Capture the cell that displays the provided text and extract its [X, Y] central coordinate. 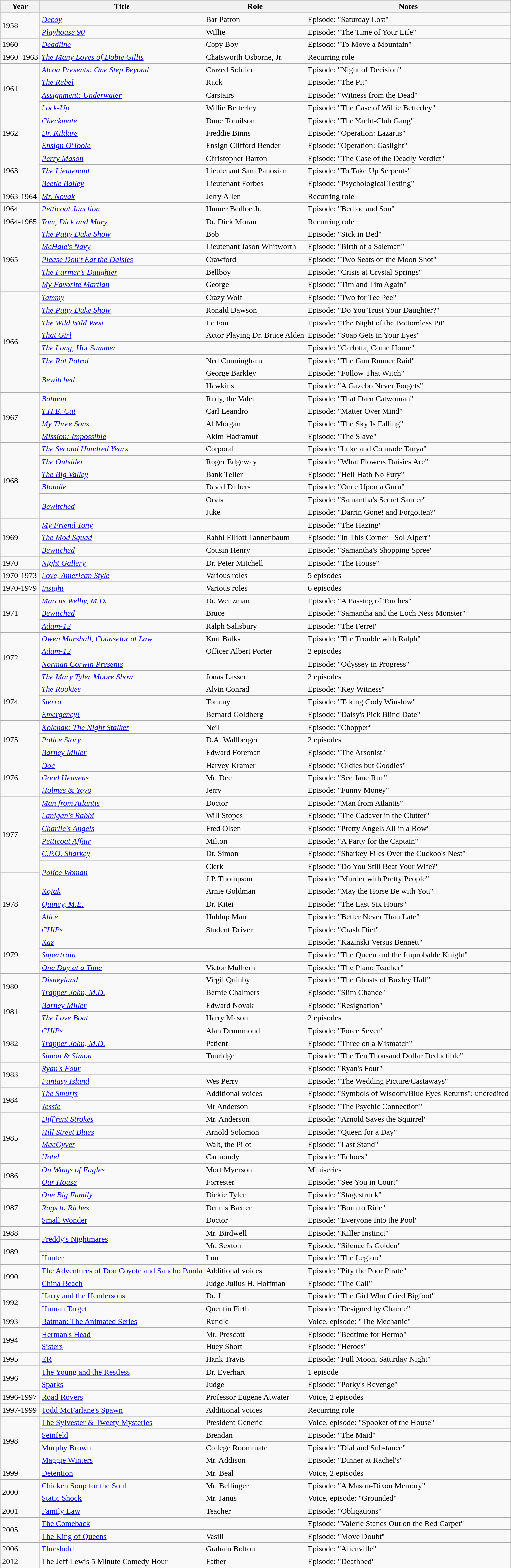
Role [255, 7]
Episode: "Night of Decision" [408, 70]
1981 [20, 1012]
Owen Marshall, Counselor at Law [122, 639]
The Sylvester & Tweety Mysteries [122, 1423]
Episode: "The Pit" [408, 82]
Todd McFarlane's Spawn [122, 1410]
George Barkley [255, 373]
Episode: "Chopper" [408, 727]
Hank Travis [255, 1359]
Please Don't Eat the Daisies [122, 259]
Episode: "Key Witness" [408, 689]
1962 [20, 133]
Episode: "The Queen and the Improbable Knight" [408, 955]
1995 [20, 1359]
1970-1979 [20, 588]
My Friend Tony [122, 525]
1960–1963 [20, 57]
Episode: "Follow That Witch" [408, 373]
Checkmate [122, 120]
1970 [20, 563]
Diff'rent Strokes [122, 1119]
Episode: "Matter Over Mind" [408, 411]
Episode: "Last Stand" [408, 1144]
Harvey Kramer [255, 765]
Fantasy Island [122, 1081]
Ned Cunningham [255, 360]
Static Shock [122, 1498]
Episode: "Sharkey Files Over the Cuckoo's Nest" [408, 854]
1970-1973 [20, 576]
Episode: "Porky's Revenge" [408, 1385]
One Day at a Time [122, 968]
Chicken Soup for the Soul [122, 1486]
Episode: "Once Upon a Guru" [408, 487]
Homer Bedloe Jr. [255, 209]
Police Woman [122, 873]
C.P.O. Sharkey [122, 854]
Crazed Soldier [255, 70]
Detention [122, 1473]
Episode: "Man from Atlantis" [408, 803]
Episode: "Psychological Testing" [408, 184]
Episode: "The Trouble with Ralph" [408, 639]
Batman: The Animated Series [122, 1321]
Patient [255, 1043]
Episode: "The Call" [408, 1283]
Playhouse 90 [122, 32]
1986 [20, 1176]
Episode: "Tim and Tim Again" [408, 285]
Disneyland [122, 980]
Episode: "Murder with Pretty People" [408, 879]
Dickie Tyler [255, 1195]
Norman Corwin Presents [122, 664]
Bar Patron [255, 19]
Mr. Novak [122, 196]
Episode: "Hell Hath No Fury" [408, 474]
Episode: "Funny Money" [408, 790]
Holmes & Yoyo [122, 790]
Kurt Balks [255, 639]
Episode: "See You in Court" [408, 1182]
Mr. Addison [255, 1460]
The Outsider [122, 462]
Alcoa Presents: One Step Beyond [122, 70]
Episode: "Do You Trust Your Daughter?" [408, 310]
Episode: "The Ghosts of Buxley Hall" [408, 980]
Episode: "To Take Up Serpents" [408, 171]
Doc [122, 765]
The Big Valley [122, 474]
Episode: "The Arsonist" [408, 752]
Episode: "To Move a Mountain" [408, 45]
Insight [122, 588]
Episode: "The Piano Teacher" [408, 968]
Family Law [122, 1511]
Episode: "The Ten Thousand Dollar Deductible" [408, 1056]
Episode: "The Psychic Connection" [408, 1106]
The Lieutenant [122, 171]
Clerk [255, 866]
1958 [20, 26]
Tom, Dick and Mary [122, 222]
Episode: "The Gun Runner Raid" [408, 360]
1966 [20, 341]
1971 [20, 613]
Night Gallery [122, 563]
Kaz [122, 942]
Bob [255, 234]
Episode: "Pretty Angels All in a Row" [408, 828]
Bruce [255, 613]
Episode: "Samantha and the Loch Ness Monster" [408, 613]
Dunc Tomilson [255, 120]
Perry Mason [122, 158]
Episode: "Two for Tee Pee" [408, 297]
The Love Boat [122, 1018]
Lock-Up [122, 108]
Akim Hadramut [255, 436]
Willie [255, 32]
Harry Mason [255, 1018]
Assignment: Underwater [122, 95]
Episode: "The Girl Who Cried Bigfoot" [408, 1296]
Decoy [122, 19]
Graham Bolton [255, 1549]
Judge Julius H. Hoffman [255, 1283]
Episode: "Alienville" [408, 1549]
The Long, Hot Summer [122, 348]
Hill Street Blues [122, 1132]
Batman [122, 399]
Chatsworth Osborne, Jr. [255, 57]
Year [20, 7]
Edward Foreman [255, 752]
Tunridge [255, 1056]
The Many Loves of Dobie Gillis [122, 57]
2001 [20, 1511]
Episode: "The Yacht-Club Gang" [408, 120]
Arnold Solomon [255, 1132]
Lieutenant Sam Panosian [255, 171]
Forrester [255, 1182]
Victor Mulhern [255, 968]
1994 [20, 1340]
Our House [122, 1182]
Episode: "Arnold Saves the Squirrel" [408, 1119]
Bernard Goldberg [255, 714]
Dennis Baxter [255, 1208]
1993 [20, 1321]
Carstairs [255, 95]
2012 [20, 1561]
Virgil Quinby [255, 980]
Le Fou [255, 323]
Willie Betterley [255, 108]
1980 [20, 986]
Episode: "The House" [408, 563]
Episode: "Full Moon, Saturday Night" [408, 1359]
1976 [20, 778]
Episode: "The Sky Is Falling" [408, 424]
Episode: "Move Doubt" [408, 1536]
T.H.E. Cat [122, 411]
One Big Family [122, 1195]
Freddie Binns [255, 133]
Petticoat Junction [122, 209]
Seinfeld [122, 1435]
Episode: "Carlotta, Come Home" [408, 348]
Lieutenant Forbes [255, 184]
Mr. Janus [255, 1498]
Carl Leandro [255, 411]
Episode: "Slim Chance" [408, 993]
The Rebel [122, 82]
Episode: "The Case of Willie Betterley" [408, 108]
The Young and the Restless [122, 1372]
Episode: "Everyone Into the Pool" [408, 1220]
Bellboy [255, 272]
Jerry Allen [255, 196]
Episode: "Designed by Chance" [408, 1309]
Deadline [122, 45]
Episode: "Three on a Mismatch" [408, 1043]
Neil [255, 727]
Mr. Bellinger [255, 1486]
Walt, the Pilot [255, 1144]
Threshold [122, 1549]
Tammy [122, 297]
J.P. Thompson [255, 879]
George [255, 285]
President Generic [255, 1423]
1972 [20, 658]
The Smurfs [122, 1094]
Al Morgan [255, 424]
Freddy's Nightmares [122, 1239]
Carmondy [255, 1157]
1997-1999 [20, 1410]
D.A. Wallberger [255, 740]
Police Story [122, 740]
Milton [255, 841]
Ronald Dawson [255, 310]
Beetle Bailey [122, 184]
Charlie's Angels [122, 828]
1 episode [408, 1372]
1983 [20, 1075]
Notes [408, 7]
Dr. Everhart [255, 1372]
Love, American Style [122, 576]
Dr. Simon [255, 854]
Mr. Prescott [255, 1334]
Episode: "The Hazing" [408, 525]
2000 [20, 1492]
Harry and the Hendersons [122, 1296]
Christopher Barton [255, 158]
1969 [20, 537]
Sierra [122, 702]
Episode: "Bedloe and Son" [408, 209]
Judge [255, 1385]
1979 [20, 955]
Professor Eugene Atwater [255, 1397]
Episode: "Force Seven" [408, 1031]
Episode: "Oldies but Goodies" [408, 765]
The Second Hundred Years [122, 449]
1989 [20, 1252]
Dr. Kitei [255, 904]
Man from Atlantis [122, 803]
Episode: "Silence Is Golden" [408, 1245]
Episode: "Soap Gets in Your Eyes" [408, 335]
Officer Albert Porter [255, 651]
Episode: "Sick in Bed" [408, 234]
1968 [20, 481]
Mission: Impossible [122, 436]
1975 [20, 740]
Voice, episode: "The Mechanic" [408, 1321]
Arnie Goldman [255, 891]
Mr. Anderson [255, 1119]
1996 [20, 1378]
Episode: "Do You Still Beat Your Wife?" [408, 866]
Roger Edgeway [255, 462]
Dr. Dick Moran [255, 222]
Episode: "Crisis at Crystal Springs" [408, 272]
1974 [20, 702]
Episode: "Daisy's Pick Blind Date" [408, 714]
Episode: "Dinner at Rachel's" [408, 1460]
Title [122, 7]
Wes Perry [255, 1081]
1992 [20, 1302]
Ensign O'Toole [122, 145]
1990 [20, 1277]
Episode: "Stagestruck" [408, 1195]
Episode: "Samantha's Secret Saucer" [408, 500]
Jessie [122, 1106]
6 episodes [408, 588]
1967 [20, 417]
Episode: "Better Never Than Late" [408, 917]
Episode: "Valerie Stands Out on the Red Carpet" [408, 1523]
Dr. Peter Mitchell [255, 563]
Episode: "A Gazebo Never Forgets" [408, 386]
Alice [122, 917]
Episode: "The Maid" [408, 1435]
My Three Sons [122, 424]
1988 [20, 1233]
Episode: "A Passing of Torches" [408, 601]
Episode: "Echoes" [408, 1157]
Holdup Man [255, 917]
Mr. Birdwell [255, 1233]
Episode: "Operation: Lazarus" [408, 133]
1982 [20, 1043]
That Girl [122, 335]
Episode: "The Last Six Hours" [408, 904]
Rags to Riches [122, 1208]
Copy Boy [255, 45]
Murphy Brown [122, 1448]
Episode: "The Cadaver in the Clutter" [408, 816]
Episode: "Darrin Gone! and Forgotten?" [408, 512]
The Comeback [122, 1523]
Episode: "Crash Diet" [408, 929]
Vasili [255, 1536]
Juke [255, 512]
Episode: "The Time of Your Life" [408, 32]
1961 [20, 89]
Episode: "The Ferret" [408, 626]
Dr. Kildare [122, 133]
Human Target [122, 1309]
Episode: "Deathbed" [408, 1561]
Episode: "The Case of the Deadly Verdict" [408, 158]
Road Rovers [122, 1397]
Alan Drummond [255, 1031]
Petticoat Affair [122, 841]
Supertrain [122, 955]
College Roommate [255, 1448]
Actor Playing Dr. Bruce Alden [255, 335]
Crawford [255, 259]
1998 [20, 1441]
1996-1997 [20, 1397]
Episode: "Birth of a Saleman" [408, 247]
Episode: "The Night of the Bottomless Pit" [408, 323]
2005 [20, 1530]
Episode: "The Legion" [408, 1258]
Rundle [255, 1321]
Episode: "Two Seats on the Moon Shot" [408, 259]
Episode: "A Party for the Captain" [408, 841]
1999 [20, 1473]
Episode: "The Wedding Picture/Castaways" [408, 1081]
Episode: "Samantha's Shopping Spree" [408, 550]
ER [122, 1359]
Episode: "Witness from the Dead" [408, 95]
Ralph Salisbury [255, 626]
2006 [20, 1549]
Episode: "Symbols of Wisdom/Blue Eyes Returns"; uncredited [408, 1094]
Tommy [255, 702]
Episode: "A Mason-Dixon Memory" [408, 1486]
Voice, episode: "Grounded" [408, 1498]
Episode: "Killer Instinct" [408, 1233]
Fred Olsen [255, 828]
Episode: "What Flowers Daisies Are" [408, 462]
Student Driver [255, 929]
Will Stopes [255, 816]
MacGyver [122, 1144]
Ensign Clifford Bender [255, 145]
Teacher [255, 1511]
Ryan's Four [122, 1068]
Ruck [255, 82]
1965 [20, 259]
Lieutenant Jason Whitworth [255, 247]
The Farmer's Daughter [122, 272]
Herman's Head [122, 1334]
Miniseries [408, 1169]
Father [255, 1561]
5 episodes [408, 576]
Episode: "Saturday Lost" [408, 19]
The King of Queens [122, 1536]
Episode: "See Jane Run" [408, 778]
Edward Novak [255, 1005]
On Wings of Eagles [122, 1169]
Dr. J [255, 1296]
The Mary Tyler Moore Show [122, 677]
Episode: "That Darn Catwoman" [408, 399]
Small Wonder [122, 1220]
Crazy Wolf [255, 297]
Mr. Sexton [255, 1245]
Alvin Conrad [255, 689]
Episode: "Operation: Gaslight" [408, 145]
Marcus Welby, M.D. [122, 601]
Quincy, M.E. [122, 904]
Episode: "Taking Cody Winslow" [408, 702]
Sparks [122, 1385]
Mr. Beal [255, 1473]
Kolchak: The Night Stalker [122, 727]
Dr. Weitzman [255, 601]
Simon & Simon [122, 1056]
The Adventures of Don Coyote and Sancho Panda [122, 1271]
Episode: "Dial and Substance" [408, 1448]
Maggie Winters [122, 1460]
Lou [255, 1258]
Cousin Henry [255, 550]
Lanigan's Rabbi [122, 816]
Blondie [122, 487]
Hotel [122, 1157]
Episode: "Ryan's Four" [408, 1068]
Brendan [255, 1435]
1963-1964 [20, 196]
Hunter [122, 1258]
1960 [20, 45]
Sisters [122, 1346]
1985 [20, 1138]
Orvis [255, 500]
Mort Myerson [255, 1169]
1964 [20, 209]
Kojak [122, 891]
Emergency! [122, 714]
Huey Short [255, 1346]
Mr Anderson [255, 1106]
1984 [20, 1100]
Episode: "May the Horse Be with You" [408, 891]
Mr. Dee [255, 778]
David Dithers [255, 487]
Hawkins [255, 386]
1978 [20, 904]
Episode: "Obligations" [408, 1511]
Bernie Chalmers [255, 993]
Jerry [255, 790]
Episode: "Luke and Comrade Tanya" [408, 449]
Episode: "Born to Ride" [408, 1208]
The Rat Patrol [122, 360]
1964-1965 [20, 222]
Episode: "Heroes" [408, 1346]
Rabbi Elliott Tannenbaum [255, 537]
China Beach [122, 1283]
The Jeff Lewis 5 Minute Comedy Hour [122, 1561]
Jonas Lasser [255, 677]
Episode: "The Slave" [408, 436]
Episode: "Kazinski Versus Bennett" [408, 942]
Corporal [255, 449]
McHale's Navy [122, 247]
Rudy, the Valet [255, 399]
1963 [20, 171]
1987 [20, 1208]
Good Heavens [122, 778]
The Wild Wild West [122, 323]
Episode: "Odyssey in Progress" [408, 664]
My Favorite Martian [122, 285]
The Rookies [122, 689]
Episode: "Resignation" [408, 1005]
Episode: "Queen for a Day" [408, 1132]
Episode: "Bedtime for Hermo" [408, 1334]
1977 [20, 835]
Episode: "Pity the Poor Pirate" [408, 1271]
The Mod Squad [122, 537]
Episode: "In This Corner - Sol Alpert" [408, 537]
Quentin Firth [255, 1309]
Voice, episode: "Spooker of the House" [408, 1423]
Bank Teller [255, 474]
